Provide the [X, Y] coordinate of the cell's center where the given text is located.  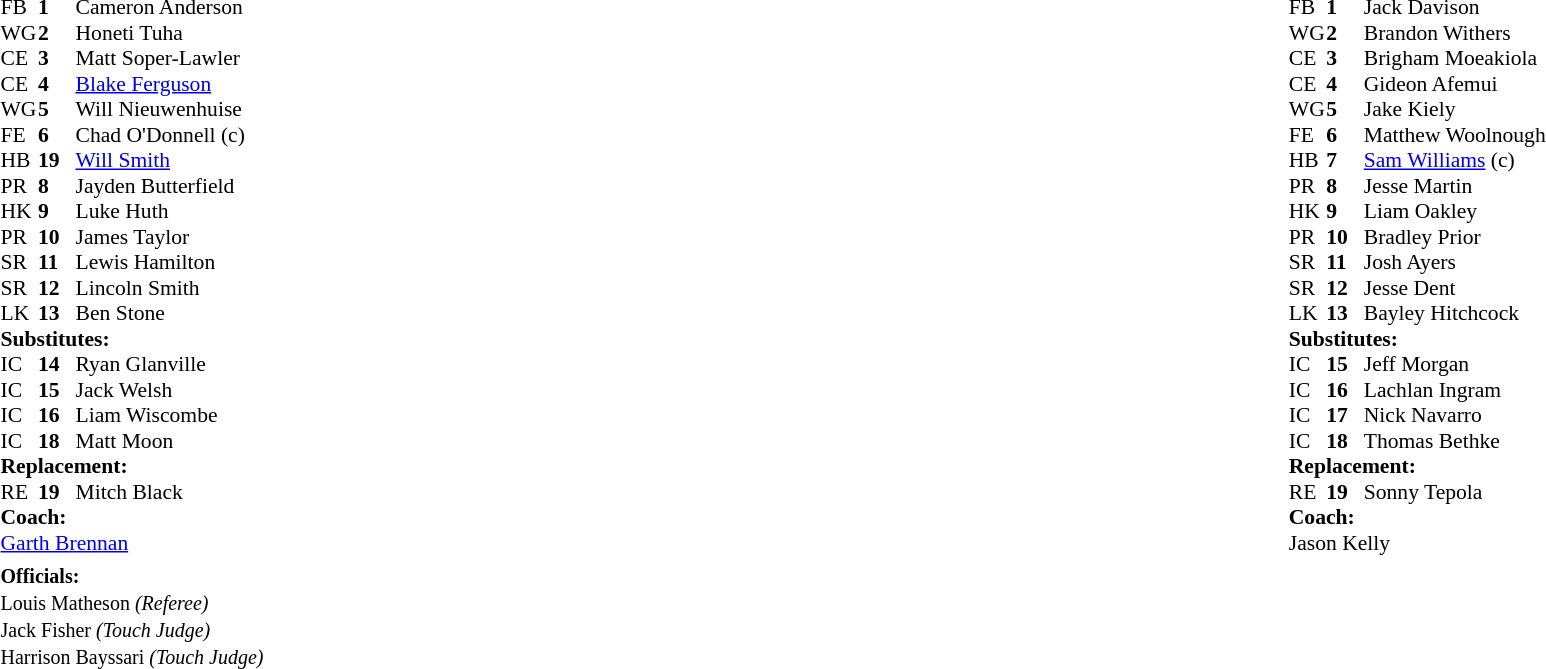
Bradley Prior [1455, 237]
Lincoln Smith [160, 288]
17 [1345, 415]
14 [57, 365]
Garth Brennan [122, 543]
Jack Welsh [160, 390]
Matthew Woolnough [1455, 135]
Blake Ferguson [160, 84]
Chad O'Donnell (c) [160, 135]
Jesse Martin [1455, 186]
Brigham Moeakiola [1455, 59]
Nick Navarro [1455, 415]
Jason Kelly [1418, 543]
James Taylor [160, 237]
Will Nieuwenhuise [160, 109]
Thomas Bethke [1455, 441]
7 [1345, 161]
Liam Oakley [1455, 211]
Honeti Tuha [160, 33]
Will Smith [160, 161]
Luke Huth [160, 211]
Sam Williams (c) [1455, 161]
Gideon Afemui [1455, 84]
Mitch Black [160, 492]
Lewis Hamilton [160, 263]
Sonny Tepola [1455, 492]
Ryan Glanville [160, 365]
Jesse Dent [1455, 288]
Jake Kiely [1455, 109]
Jayden Butterfield [160, 186]
Matt Soper-Lawler [160, 59]
Josh Ayers [1455, 263]
Brandon Withers [1455, 33]
Liam Wiscombe [160, 415]
Jeff Morgan [1455, 365]
Matt Moon [160, 441]
Bayley Hitchcock [1455, 313]
Lachlan Ingram [1455, 390]
Ben Stone [160, 313]
